Provide the (x, y) coordinate of the cell's center where the given text is located.  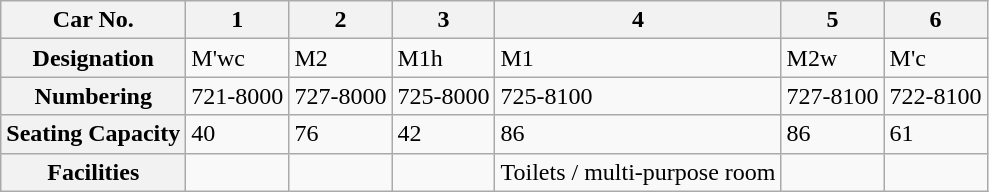
1 (238, 20)
6 (936, 20)
Car No. (94, 20)
725-8100 (638, 96)
M'wc (238, 58)
721-8000 (238, 96)
Toilets / multi-purpose room (638, 172)
Designation (94, 58)
727-8100 (832, 96)
M1h (444, 58)
2 (340, 20)
3 (444, 20)
Seating Capacity (94, 134)
M'c (936, 58)
5 (832, 20)
42 (444, 134)
4 (638, 20)
61 (936, 134)
M2w (832, 58)
M2 (340, 58)
Facilities (94, 172)
40 (238, 134)
76 (340, 134)
727-8000 (340, 96)
725-8000 (444, 96)
M1 (638, 58)
722-8100 (936, 96)
Numbering (94, 96)
